From the cell containing the given text, extract its center point as (x, y) coordinate. 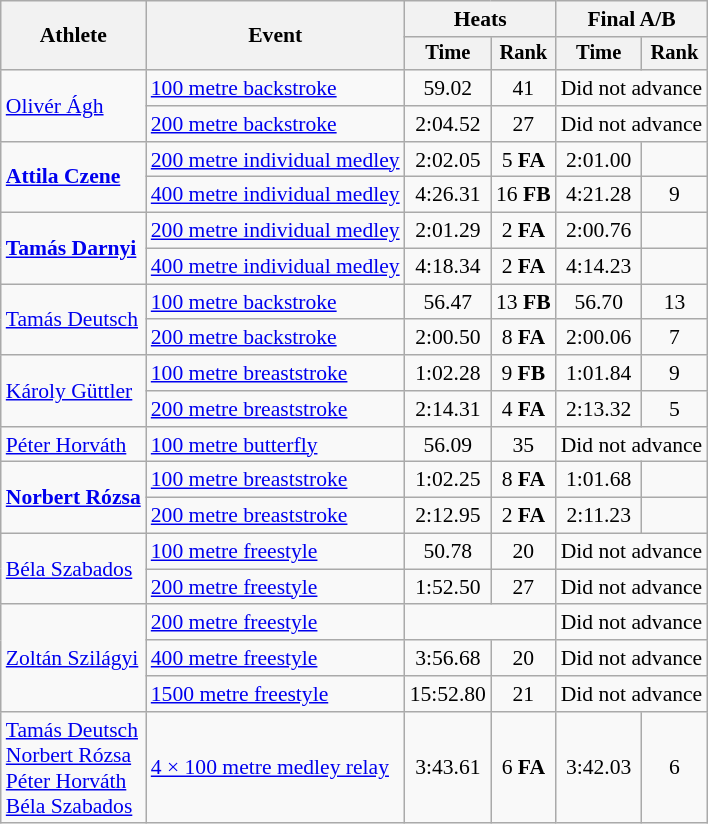
2:00.06 (599, 338)
3:42.03 (599, 768)
Norbert Rózsa (74, 498)
2:12.95 (448, 516)
2:14.31 (448, 409)
13 (675, 302)
2:00.76 (599, 231)
4:21.28 (599, 195)
6 FA (524, 768)
59.02 (448, 88)
2:01.00 (599, 160)
2:00.50 (448, 338)
1:02.25 (448, 480)
1:02.28 (448, 373)
Olivér Ágh (74, 106)
Tamás Darnyi (74, 248)
Zoltán Szilágyi (74, 658)
100 metre freestyle (276, 552)
3:43.61 (448, 768)
7 (675, 338)
13 FB (524, 302)
2:04.52 (448, 124)
5 (675, 409)
9 FB (524, 373)
56.09 (448, 445)
Heats (480, 19)
Event (276, 36)
1500 metre freestyle (276, 694)
16 FB (524, 195)
2:02.05 (448, 160)
2:01.29 (448, 231)
35 (524, 445)
4:14.23 (599, 267)
50.78 (448, 552)
3:56.68 (448, 658)
1:52.50 (448, 587)
Tamás DeutschNorbert RózsaPéter HorváthBéla Szabados (74, 768)
15:52.80 (448, 694)
1:01.84 (599, 373)
56.70 (599, 302)
Béla Szabados (74, 570)
1:01.68 (599, 480)
2:13.32 (599, 409)
4:26.31 (448, 195)
4 FA (524, 409)
Athlete (74, 36)
Tamás Deutsch (74, 320)
100 metre butterfly (276, 445)
4 × 100 metre medley relay (276, 768)
56.47 (448, 302)
41 (524, 88)
400 metre freestyle (276, 658)
21 (524, 694)
Péter Horváth (74, 445)
4:18.34 (448, 267)
2:11.23 (599, 516)
Final A/B (632, 19)
6 (675, 768)
Károly Güttler (74, 390)
5 FA (524, 160)
Attila Czene (74, 178)
